Return the (X, Y) coordinate for the center point of the cell that contains the specified text.  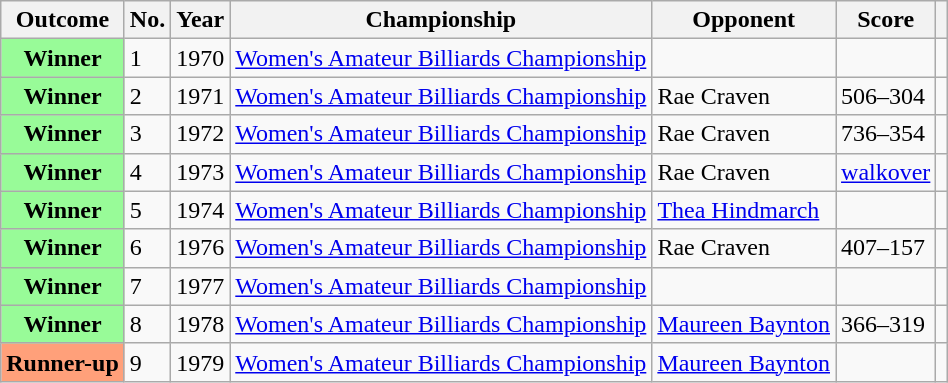
3 (147, 134)
407–157 (886, 248)
5 (147, 210)
Championship (441, 20)
1973 (200, 172)
1978 (200, 324)
1974 (200, 210)
Outcome (63, 20)
1979 (200, 362)
9 (147, 362)
1970 (200, 58)
1977 (200, 286)
No. (147, 20)
6 (147, 248)
1 (147, 58)
1976 (200, 248)
Year (200, 20)
4 (147, 172)
736–354 (886, 134)
8 (147, 324)
Thea Hindmarch (744, 210)
2 (147, 96)
506–304 (886, 96)
7 (147, 286)
walkover (886, 172)
1971 (200, 96)
Score (886, 20)
Runner-up (63, 362)
Opponent (744, 20)
1972 (200, 134)
366–319 (886, 324)
